Provide the [X, Y] coordinate of the cell's center where the given text is located.  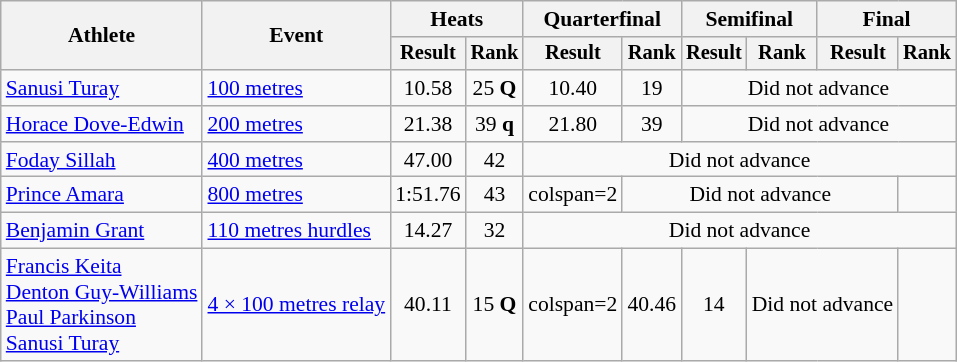
40.11 [428, 305]
400 metres [296, 160]
21.80 [572, 124]
14 [714, 305]
Athlete [102, 36]
4 × 100 metres relay [296, 305]
Benjamin Grant [102, 231]
42 [495, 160]
Event [296, 36]
Semifinal [749, 19]
Foday Sillah [102, 160]
Heats [456, 19]
100 metres [296, 88]
Sanusi Turay [102, 88]
39 q [495, 124]
1:51.76 [428, 195]
10.58 [428, 88]
Prince Amara [102, 195]
39 [652, 124]
200 metres [296, 124]
32 [495, 231]
Quarterfinal [602, 19]
Francis KeitaDenton Guy-WilliamsPaul ParkinsonSanusi Turay [102, 305]
25 Q [495, 88]
47.00 [428, 160]
40.46 [652, 305]
110 metres hurdles [296, 231]
19 [652, 88]
43 [495, 195]
Final [886, 19]
21.38 [428, 124]
15 Q [495, 305]
10.40 [572, 88]
Horace Dove-Edwin [102, 124]
800 metres [296, 195]
14.27 [428, 231]
